Search for the cell housing the specified text and yield its (X, Y) center coordinate. 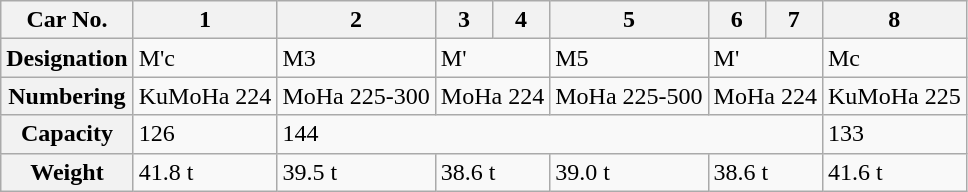
7 (794, 20)
Numbering (67, 96)
8 (894, 20)
3 (464, 20)
39.0 t (629, 172)
M3 (356, 58)
MoHa 225-500 (629, 96)
Weight (67, 172)
4 (520, 20)
2 (356, 20)
41.6 t (894, 172)
MoHa 225-300 (356, 96)
39.5 t (356, 172)
M5 (629, 58)
M'c (205, 58)
6 (736, 20)
5 (629, 20)
1 (205, 20)
Car No. (67, 20)
144 (550, 134)
133 (894, 134)
KuMoHa 224 (205, 96)
Mc (894, 58)
KuMoHa 225 (894, 96)
41.8 t (205, 172)
Capacity (67, 134)
Designation (67, 58)
126 (205, 134)
